Output the [X, Y] coordinate of the center of the cell containing the given text.  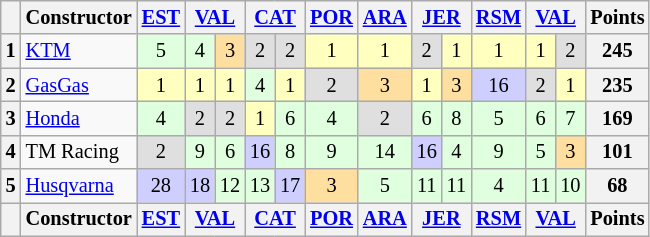
169 [617, 118]
KTM [79, 51]
14 [385, 152]
GasGas [79, 85]
7 [570, 118]
28 [161, 186]
Honda [79, 118]
17 [290, 186]
235 [617, 85]
245 [617, 51]
68 [617, 186]
TM Racing [79, 152]
12 [230, 186]
13 [260, 186]
18 [200, 186]
101 [617, 152]
10 [570, 186]
Husqvarna [79, 186]
